From the cell containing the given text, extract its center point as (X, Y) coordinate. 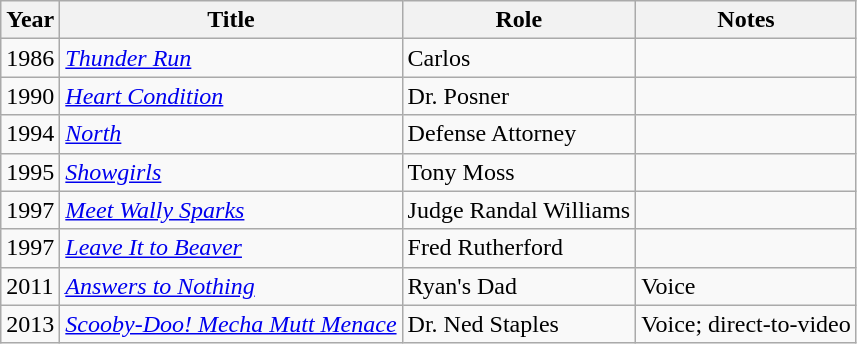
Fred Rutherford (519, 248)
North (231, 134)
Defense Attorney (519, 134)
Voice (746, 286)
Meet Wally Sparks (231, 210)
Notes (746, 20)
Year (30, 20)
Tony Moss (519, 172)
Leave It to Beaver (231, 248)
2013 (30, 324)
1990 (30, 96)
2011 (30, 286)
Showgirls (231, 172)
Carlos (519, 58)
Heart Condition (231, 96)
Dr. Ned Staples (519, 324)
Answers to Nothing (231, 286)
1986 (30, 58)
Scooby-Doo! Mecha Mutt Menace (231, 324)
Judge Randal Williams (519, 210)
Thunder Run (231, 58)
Role (519, 20)
Voice; direct-to-video (746, 324)
Dr. Posner (519, 96)
1995 (30, 172)
1994 (30, 134)
Ryan's Dad (519, 286)
Title (231, 20)
